Scan for the cell matching the given text and deliver its (X, Y) coordinate at center. 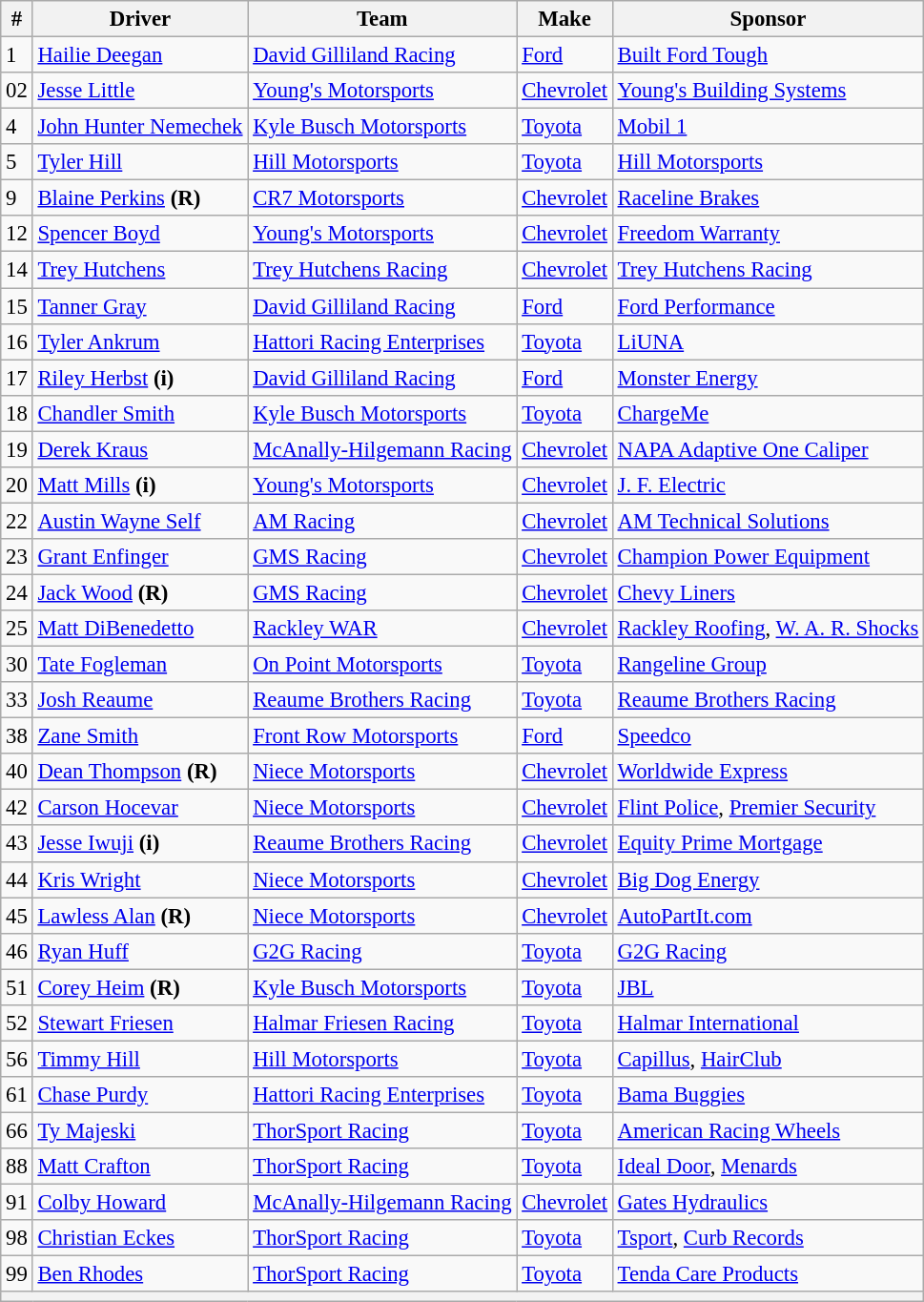
ChargeMe (768, 413)
Ideal Door, Menards (768, 1167)
Monster Energy (768, 378)
Tanner Gray (140, 306)
AM Racing (382, 521)
J. F. Electric (768, 486)
Ford Performance (768, 306)
18 (17, 413)
14 (17, 270)
17 (17, 378)
40 (17, 772)
61 (17, 1095)
98 (17, 1238)
Gates Hydraulics (768, 1203)
Capillus, HairClub (768, 1059)
CR7 Motorsports (382, 198)
Timmy Hill (140, 1059)
AutoPartIt.com (768, 916)
02 (17, 91)
88 (17, 1167)
Christian Eckes (140, 1238)
Halmar International (768, 1023)
Rangeline Group (768, 665)
# (17, 19)
On Point Motorsports (382, 665)
99 (17, 1274)
38 (17, 736)
Corey Heim (R) (140, 987)
Freedom Warranty (768, 234)
JBL (768, 987)
Blaine Perkins (R) (140, 198)
AM Technical Solutions (768, 521)
42 (17, 808)
Built Ford Tough (768, 55)
Tenda Care Products (768, 1274)
Chandler Smith (140, 413)
25 (17, 629)
4 (17, 127)
43 (17, 844)
56 (17, 1059)
66 (17, 1130)
Ryan Huff (140, 951)
Hailie Deegan (140, 55)
5 (17, 162)
Sponsor (768, 19)
Grant Enfinger (140, 557)
91 (17, 1203)
16 (17, 341)
Josh Reaume (140, 700)
22 (17, 521)
Zane Smith (140, 736)
Big Dog Energy (768, 879)
Rackley WAR (382, 629)
12 (17, 234)
NAPA Adaptive One Caliper (768, 449)
9 (17, 198)
45 (17, 916)
Matt DiBenedetto (140, 629)
Young's Building Systems (768, 91)
Driver (140, 19)
Champion Power Equipment (768, 557)
Chevy Liners (768, 592)
Front Row Motorsports (382, 736)
30 (17, 665)
Make (565, 19)
Flint Police, Premier Security (768, 808)
Stewart Friesen (140, 1023)
Jesse Iwuji (i) (140, 844)
Bama Buggies (768, 1095)
Spencer Boyd (140, 234)
51 (17, 987)
Ty Majeski (140, 1130)
44 (17, 879)
Derek Kraus (140, 449)
23 (17, 557)
Matt Mills (i) (140, 486)
Jesse Little (140, 91)
Speedco (768, 736)
LiUNA (768, 341)
Team (382, 19)
Colby Howard (140, 1203)
Tate Fogleman (140, 665)
Lawless Alan (R) (140, 916)
Kris Wright (140, 879)
Raceline Brakes (768, 198)
Matt Crafton (140, 1167)
Worldwide Express (768, 772)
46 (17, 951)
Tyler Hill (140, 162)
19 (17, 449)
1 (17, 55)
Ben Rhodes (140, 1274)
Jack Wood (R) (140, 592)
Tyler Ankrum (140, 341)
Austin Wayne Self (140, 521)
Tsport, Curb Records (768, 1238)
Carson Hocevar (140, 808)
Equity Prime Mortgage (768, 844)
Riley Herbst (i) (140, 378)
Chase Purdy (140, 1095)
Mobil 1 (768, 127)
20 (17, 486)
52 (17, 1023)
Rackley Roofing, W. A. R. Shocks (768, 629)
Dean Thompson (R) (140, 772)
15 (17, 306)
American Racing Wheels (768, 1130)
John Hunter Nemechek (140, 127)
33 (17, 700)
Trey Hutchens (140, 270)
Halmar Friesen Racing (382, 1023)
24 (17, 592)
